Determine the [X, Y] coordinate at the center of the cell enclosing the given text.  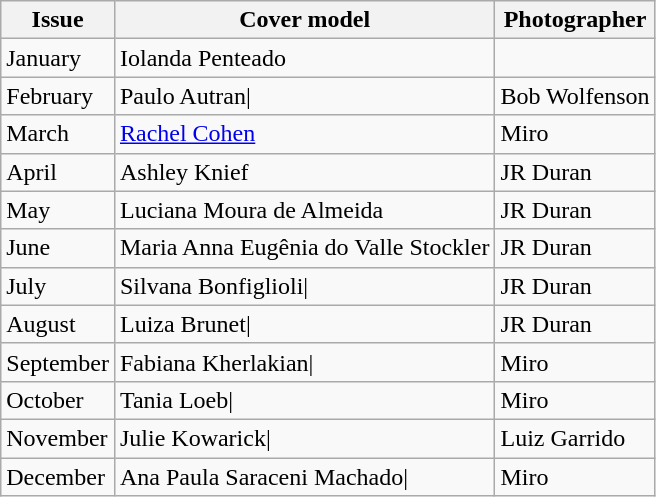
Julie Kowarick| [304, 438]
November [58, 438]
Luciana Moura de Almeida [304, 210]
Ana Paula Saraceni Machado| [304, 477]
June [58, 248]
December [58, 477]
April [58, 172]
October [58, 400]
Photographer [575, 20]
Maria Anna Eugênia do Valle Stockler [304, 248]
February [58, 96]
January [58, 58]
Silvana Bonfiglioli| [304, 286]
Issue [58, 20]
Fabiana Kherlakian| [304, 362]
May [58, 210]
Rachel Cohen [304, 134]
Tania Loeb| [304, 400]
Luiza Brunet| [304, 324]
August [58, 324]
Bob Wolfenson [575, 96]
September [58, 362]
Paulo Autran| [304, 96]
Cover model [304, 20]
Iolanda Penteado [304, 58]
Luiz Garrido [575, 438]
July [58, 286]
March [58, 134]
Ashley Knief [304, 172]
